Pinpoint the cell where the given text exists, returning its (x, y) midpoint coordinate. 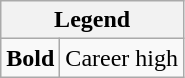
Career high (122, 58)
Legend (92, 20)
Bold (30, 58)
